Detect which cell encompasses the target text, then output its (X, Y) center coordinate. 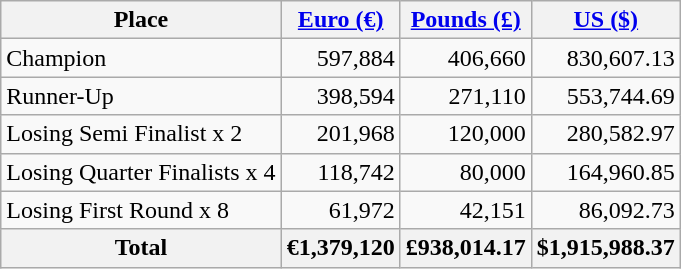
830,607.13 (606, 58)
271,110 (466, 96)
Pounds (£) (466, 20)
118,742 (340, 172)
61,972 (340, 210)
US ($) (606, 20)
201,968 (340, 134)
Runner-Up (141, 96)
£938,014.17 (466, 248)
Euro (€) (340, 20)
80,000 (466, 172)
597,884 (340, 58)
Champion (141, 58)
86,092.73 (606, 210)
Losing Quarter Finalists x 4 (141, 172)
398,594 (340, 96)
280,582.97 (606, 134)
Losing First Round x 8 (141, 210)
406,660 (466, 58)
Total (141, 248)
$1,915,988.37 (606, 248)
42,151 (466, 210)
€1,379,120 (340, 248)
Losing Semi Finalist x 2 (141, 134)
164,960.85 (606, 172)
553,744.69 (606, 96)
120,000 (466, 134)
Place (141, 20)
